Find where the given text appears and provide that cell's center as [X, Y] coordinate. 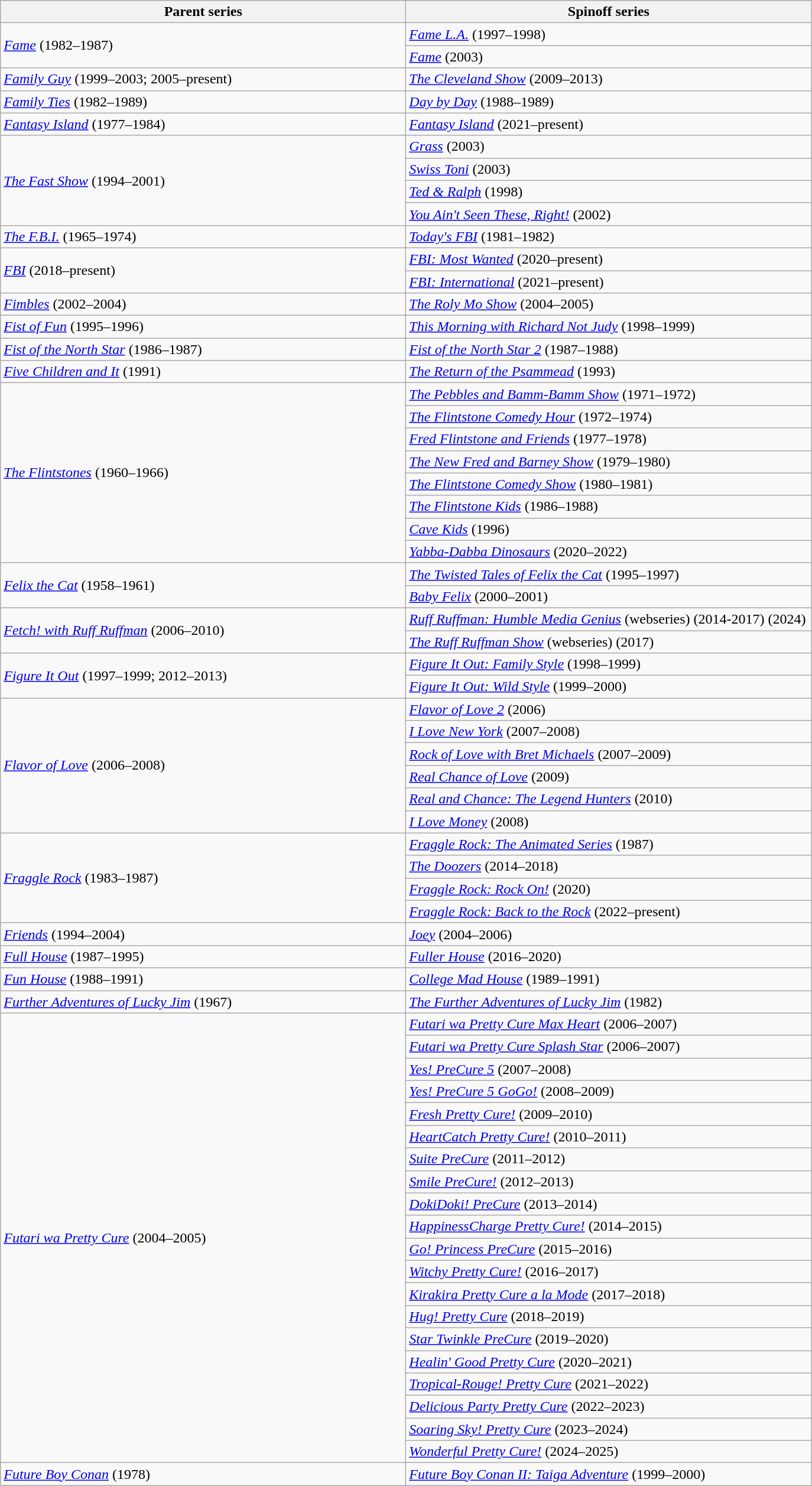
Baby Felix (2000–2001) [609, 596]
Fetch! with Ruff Ruffman (2006–2010) [203, 630]
I Love New York (2007–2008) [609, 732]
Five Children and It (1991) [203, 372]
Fame (2003) [609, 57]
Further Adventures of Lucky Jim (1967) [203, 1002]
Tropical-Rouge! Pretty Cure (2021–2022) [609, 1384]
The Flintstone Comedy Show (1980–1981) [609, 484]
Fraggle Rock: Back to the Rock (2022–present) [609, 911]
Felix the Cat (1958–1961) [203, 585]
College Mad House (1989–1991) [609, 979]
Fresh Pretty Cure! (2009–2010) [609, 1114]
Cave Kids (1996) [609, 529]
The Further Adventures of Lucky Jim (1982) [609, 1002]
Futari wa Pretty Cure (2004–2005) [203, 1238]
Yes! PreCure 5 (2007–2008) [609, 1069]
Swiss Toni (2003) [609, 169]
Future Boy Conan II: Taiga Adventure (1999–2000) [609, 1474]
Rock of Love with Bret Michaels (2007–2009) [609, 754]
HappinessCharge Pretty Cure! (2014–2015) [609, 1227]
Family Ties (1982–1989) [203, 102]
Yes! PreCure 5 GoGo! (2008–2009) [609, 1092]
Spinoff series [609, 12]
The Return of the Psammead (1993) [609, 372]
Delicious Party Pretty Cure (2022–2023) [609, 1407]
The Pebbles and Bamm-Bamm Show (1971–1972) [609, 394]
Joey (2004–2006) [609, 934]
Family Guy (1999–2003; 2005–present) [203, 79]
The F.B.I. (1965–1974) [203, 236]
Fame L.A. (1997–1998) [609, 34]
FBI (2018–present) [203, 270]
The Flintstone Kids (1986–1988) [609, 507]
The Cleveland Show (2009–2013) [609, 79]
Fred Flintstone and Friends (1977–1978) [609, 439]
Suite PreCure (2011–2012) [609, 1159]
The Doozers (2014–2018) [609, 867]
Grass (2003) [609, 147]
FBI: Most Wanted (2020–present) [609, 259]
Fist of Fun (1995–1996) [203, 327]
FBI: International (2021–present) [609, 282]
This Morning with Richard Not Judy (1998–1999) [609, 327]
Futari wa Pretty Cure Splash Star (2006–2007) [609, 1047]
Real Chance of Love (2009) [609, 777]
Ruff Ruffman: Humble Media Genius (webseries) (2014-2017) (2024) [609, 619]
I Love Money (2008) [609, 822]
The Flintstones (1960–1966) [203, 473]
Fantasy Island (1977–1984) [203, 124]
Fuller House (2016–2020) [609, 956]
Fantasy Island (2021–present) [609, 124]
The Ruff Ruffman Show (webseries) (2017) [609, 641]
Flavor of Love 2 (2006) [609, 709]
Soaring Sky! Pretty Cure (2023–2024) [609, 1429]
Fist of the North Star 2 (1987–1988) [609, 349]
Witchy Pretty Cure! (2016–2017) [609, 1271]
Future Boy Conan (1978) [203, 1474]
Star Twinkle PreCure (2019–2020) [609, 1339]
Futari wa Pretty Cure Max Heart (2006–2007) [609, 1024]
Today's FBI (1981–1982) [609, 236]
Go! Princess PreCure (2015–2016) [609, 1249]
Kirakira Pretty Cure a la Mode (2017–2018) [609, 1294]
Fraggle Rock: Rock On! (2020) [609, 889]
Figure It Out: Family Style (1998–1999) [609, 664]
Fraggle Rock (1983–1987) [203, 878]
You Ain't Seen These, Right! (2002) [609, 214]
Fimbles (2002–2004) [203, 304]
Flavor of Love (2006–2008) [203, 765]
Day by Day (1988–1989) [609, 102]
Ted & Ralph (1998) [609, 192]
The Flintstone Comedy Hour (1972–1974) [609, 417]
Fist of the North Star (1986–1987) [203, 349]
Parent series [203, 12]
HeartCatch Pretty Cure! (2010–2011) [609, 1137]
Full House (1987–1995) [203, 956]
The Fast Show (1994–2001) [203, 180]
Healin' Good Pretty Cure (2020–2021) [609, 1361]
Smile PreCure! (2012–2013) [609, 1182]
Friends (1994–2004) [203, 934]
Fun House (1988–1991) [203, 979]
Fraggle Rock: The Animated Series (1987) [609, 844]
The New Fred and Barney Show (1979–1980) [609, 462]
Wonderful Pretty Cure! (2024–2025) [609, 1452]
Figure It Out (1997–1999; 2012–2013) [203, 676]
Hug! Pretty Cure (2018–2019) [609, 1316]
Figure It Out: Wild Style (1999–2000) [609, 687]
DokiDoki! PreCure (2013–2014) [609, 1204]
Real and Chance: The Legend Hunters (2010) [609, 799]
Fame (1982–1987) [203, 46]
The Twisted Tales of Felix the Cat (1995–1997) [609, 574]
The Roly Mo Show (2004–2005) [609, 304]
Yabba-Dabba Dinosaurs (2020–2022) [609, 551]
